Determine the (X, Y) coordinate at the center of the cell enclosing the given text.  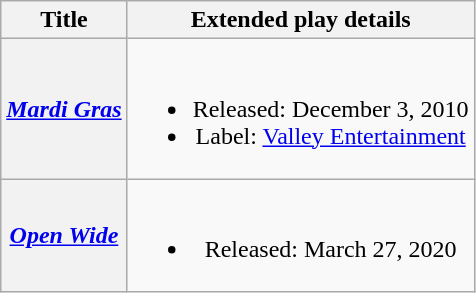
Extended play details (300, 20)
Released: March 27, 2020 (300, 236)
Open Wide (64, 236)
Mardi Gras (64, 109)
Released: December 3, 2010Label: Valley Entertainment (300, 109)
Title (64, 20)
